From the cell containing the given text, extract its center point as [X, Y] coordinate. 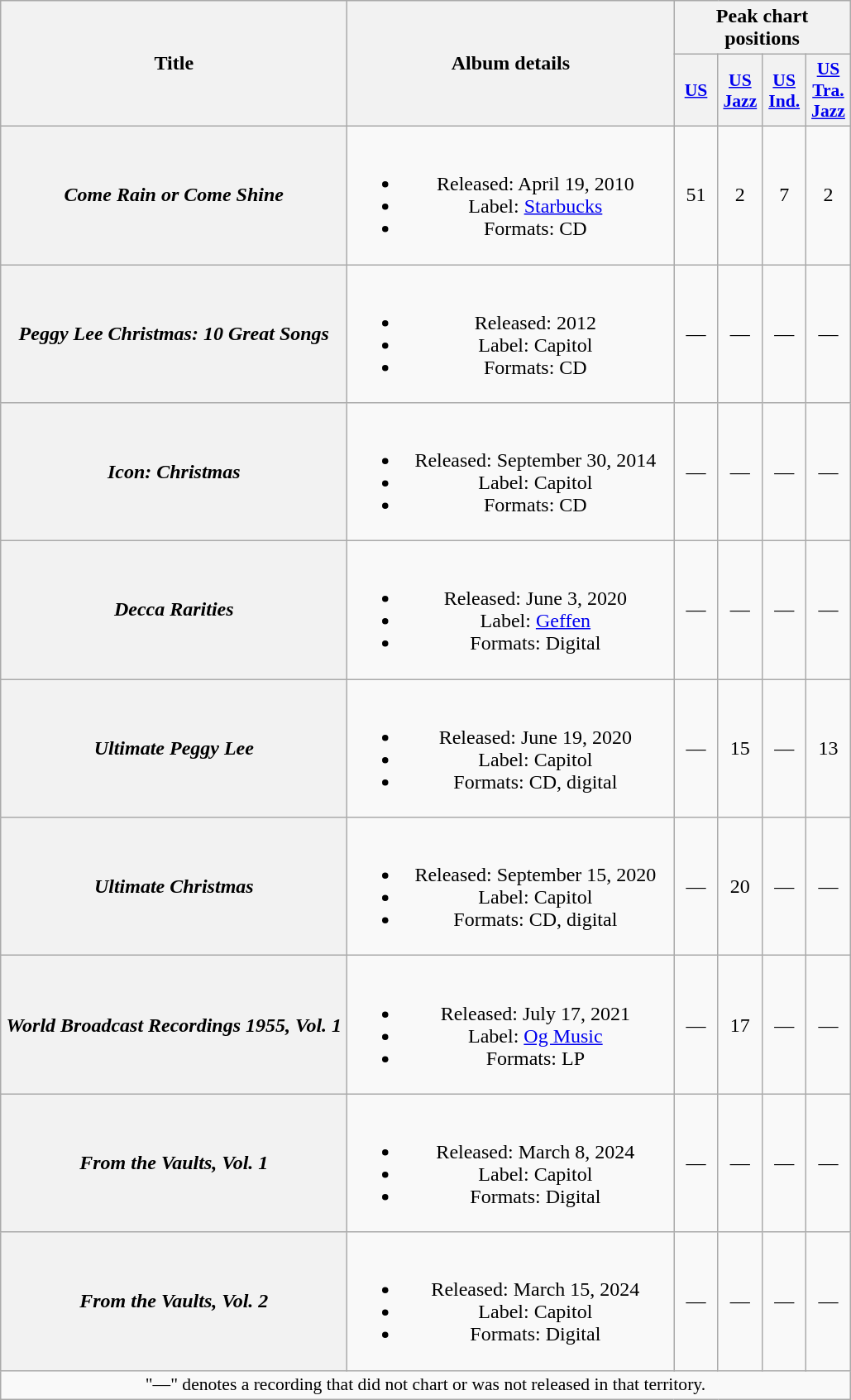
Icon: Christmas [174, 472]
Released: 2012Label: CapitolFormats: CD [511, 334]
Released: June 3, 2020Label: GeffenFormats: Digital [511, 611]
Ultimate Christmas [174, 887]
Released: September 30, 2014Label: CapitolFormats: CD [511, 472]
Album details [511, 64]
US Jazz [739, 91]
Title [174, 64]
Released: July 17, 2021Label: Og MusicFormats: LP [511, 1024]
US Ind. [784, 91]
From the Vaults, Vol. 1 [174, 1163]
13 [829, 748]
Released: March 15, 2024Label: CapitolFormats: Digital [511, 1301]
US Tra. Jazz [829, 91]
20 [739, 887]
Come Rain or Come Shine [174, 195]
51 [696, 195]
7 [784, 195]
Ultimate Peggy Lee [174, 748]
Released: April 19, 2010Label: StarbucksFormats: CD [511, 195]
Released: September 15, 2020Label: CapitolFormats: CD, digital [511, 887]
"—" denotes a recording that did not chart or was not released in that territory. [425, 1385]
From the Vaults, Vol. 2 [174, 1301]
17 [739, 1024]
World Broadcast Recordings 1955, Vol. 1 [174, 1024]
US [696, 91]
Peak chart positions [763, 28]
Released: June 19, 2020Label: CapitolFormats: CD, digital [511, 748]
Decca Rarities [174, 611]
Released: March 8, 2024Label: CapitolFormats: Digital [511, 1163]
15 [739, 748]
Peggy Lee Christmas: 10 Great Songs [174, 334]
